Return the (x, y) coordinate for the center point of the cell that contains the specified text.  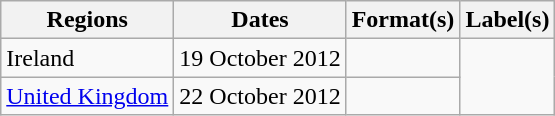
Dates (260, 20)
United Kingdom (88, 96)
Format(s) (403, 20)
19 October 2012 (260, 58)
Regions (88, 20)
22 October 2012 (260, 96)
Ireland (88, 58)
Label(s) (508, 20)
